Output the (x, y) coordinate of the center of the cell containing the given text.  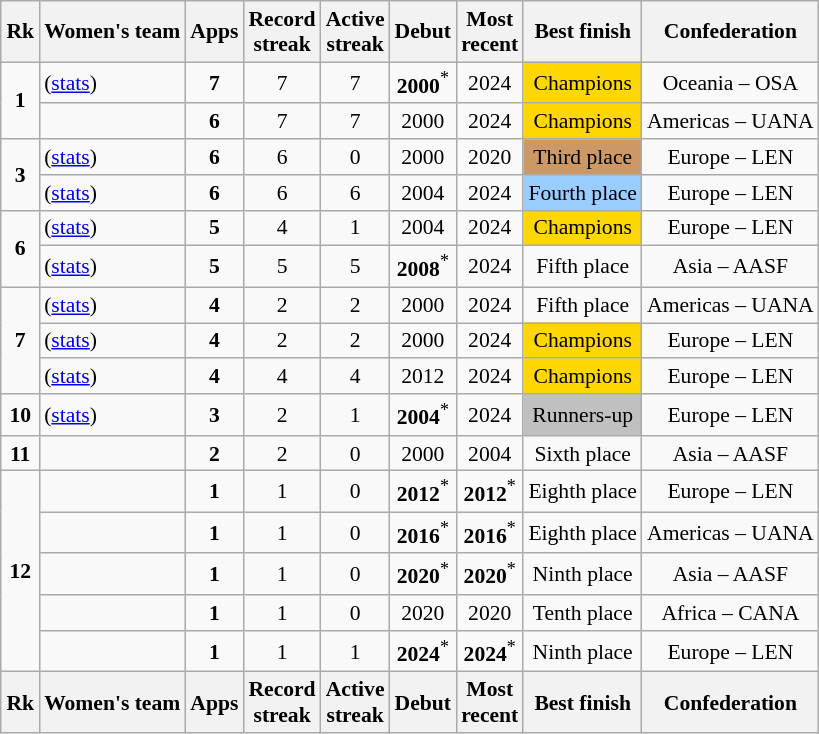
2008* (424, 266)
11 (20, 454)
2012 (424, 377)
10 (20, 414)
Third place (582, 157)
Africa – CANA (730, 613)
2000* (424, 82)
12 (20, 572)
Sixth place (582, 454)
Oceania – OSA (730, 82)
2004* (424, 414)
Runners-up (582, 414)
Fourth place (582, 193)
Tenth place (582, 613)
